Detect which cell encompasses the target text, then output its (x, y) center coordinate. 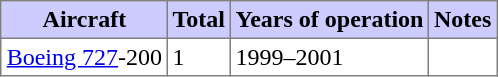
1 (198, 57)
Years of operation (329, 20)
1999–2001 (329, 57)
Total (198, 20)
Boeing 727-200 (84, 57)
Aircraft (84, 20)
Notes (463, 20)
